Find where the given text appears and provide that cell's center as [x, y] coordinate. 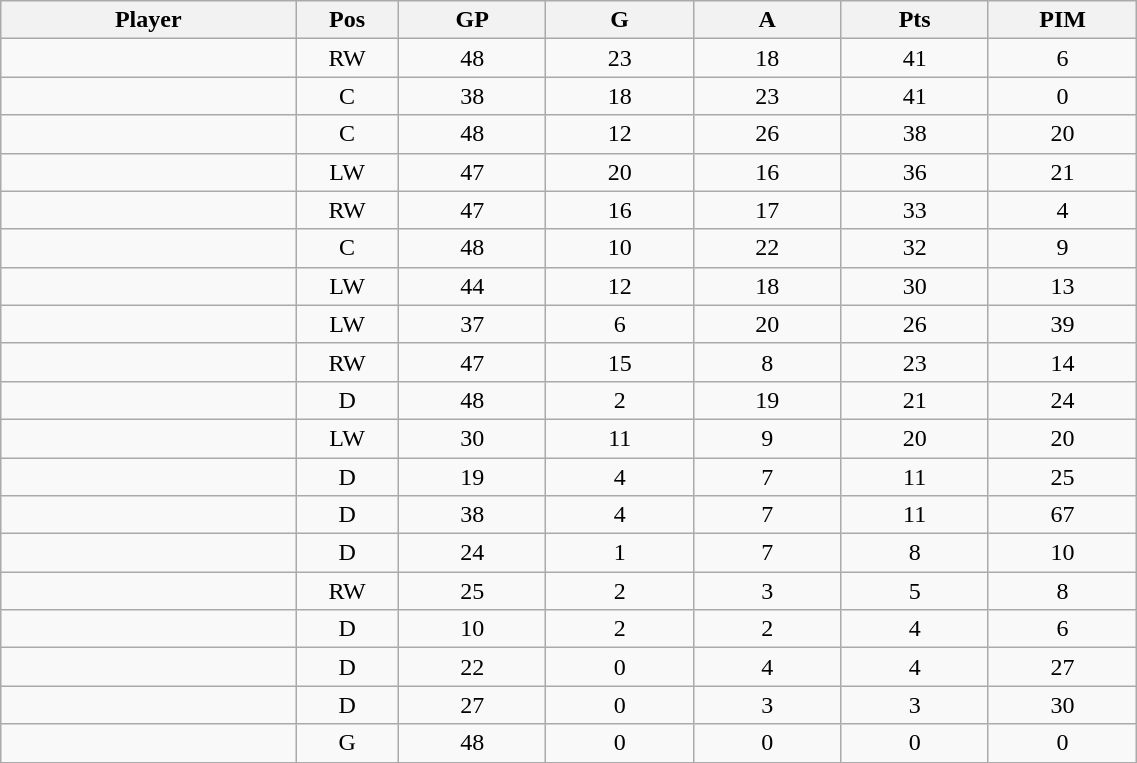
17 [766, 210]
Player [148, 20]
GP [472, 20]
32 [914, 248]
PIM [1062, 20]
67 [1062, 515]
44 [472, 286]
A [766, 20]
39 [1062, 324]
1 [620, 553]
14 [1062, 362]
36 [914, 172]
33 [914, 210]
13 [1062, 286]
15 [620, 362]
Pts [914, 20]
Pos [348, 20]
37 [472, 324]
5 [914, 591]
